Output the (X, Y) coordinate of the center of the cell containing the given text.  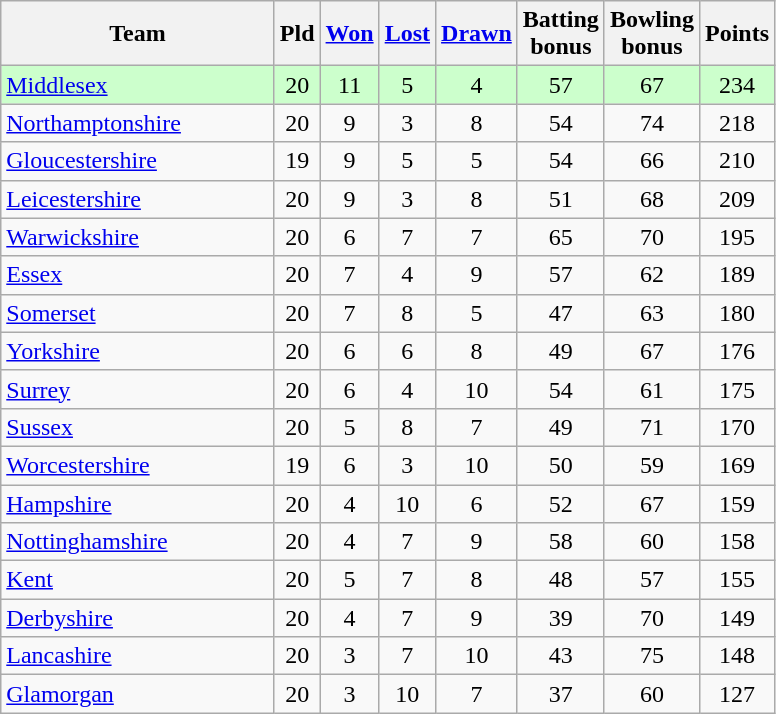
158 (736, 542)
Sussex (138, 427)
63 (652, 313)
175 (736, 389)
189 (736, 275)
Points (736, 34)
159 (736, 503)
Middlesex (138, 85)
Bowling bonus (652, 34)
Leicestershire (138, 199)
Hampshire (138, 503)
Yorkshire (138, 351)
52 (560, 503)
Glamorgan (138, 694)
39 (560, 618)
66 (652, 161)
Lancashire (138, 656)
74 (652, 123)
Essex (138, 275)
58 (560, 542)
176 (736, 351)
48 (560, 580)
Gloucestershire (138, 161)
180 (736, 313)
61 (652, 389)
127 (736, 694)
148 (736, 656)
59 (652, 465)
75 (652, 656)
50 (560, 465)
Lost (407, 34)
Nottinghamshire (138, 542)
218 (736, 123)
Won (350, 34)
Northamptonshire (138, 123)
155 (736, 580)
51 (560, 199)
37 (560, 694)
Surrey (138, 389)
68 (652, 199)
210 (736, 161)
Kent (138, 580)
Warwickshire (138, 237)
Drawn (477, 34)
Team (138, 34)
234 (736, 85)
169 (736, 465)
11 (350, 85)
65 (560, 237)
62 (652, 275)
Worcestershire (138, 465)
43 (560, 656)
195 (736, 237)
Derbyshire (138, 618)
Batting bonus (560, 34)
149 (736, 618)
47 (560, 313)
71 (652, 427)
Somerset (138, 313)
209 (736, 199)
Pld (297, 34)
170 (736, 427)
